Capture the cell that displays the provided text and extract its [X, Y] central coordinate. 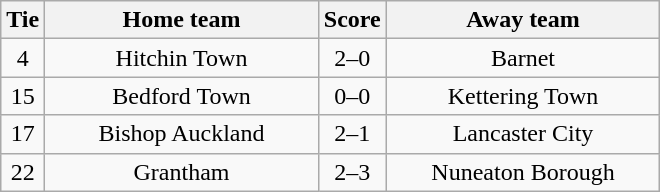
Barnet [523, 58]
Grantham [182, 172]
15 [23, 96]
Lancaster City [523, 134]
Tie [23, 20]
17 [23, 134]
Away team [523, 20]
22 [23, 172]
2–3 [352, 172]
0–0 [352, 96]
Home team [182, 20]
4 [23, 58]
Hitchin Town [182, 58]
Bedford Town [182, 96]
2–1 [352, 134]
Bishop Auckland [182, 134]
Score [352, 20]
Nuneaton Borough [523, 172]
Kettering Town [523, 96]
2–0 [352, 58]
